For the text-containing cell, return its midpoint in [x, y] coordinate format. 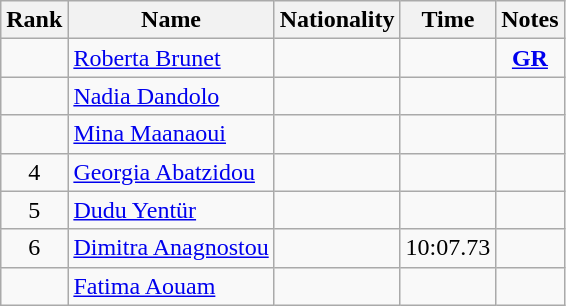
Notes [530, 20]
Dudu Yentür [171, 210]
GR [530, 58]
Dimitra Anagnostou [171, 248]
Name [171, 20]
Mina Maanaoui [171, 134]
Rank [34, 20]
Nationality [337, 20]
Georgia Abatzidou [171, 172]
Roberta Brunet [171, 58]
4 [34, 172]
5 [34, 210]
10:07.73 [448, 248]
6 [34, 248]
Time [448, 20]
Fatima Aouam [171, 286]
Nadia Dandolo [171, 96]
